Scan for the cell matching the given text and deliver its (X, Y) coordinate at center. 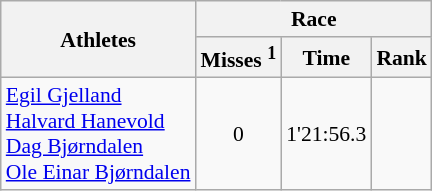
Egil GjellandHalvard HanevoldDag BjørndalenOle Einar Bjørndalen (98, 134)
Race (314, 19)
Rank (402, 58)
Athletes (98, 40)
Time (326, 58)
Misses 1 (239, 58)
0 (239, 134)
1'21:56.3 (326, 134)
